Provide the [x, y] coordinate of the cell's center where the given text is located.  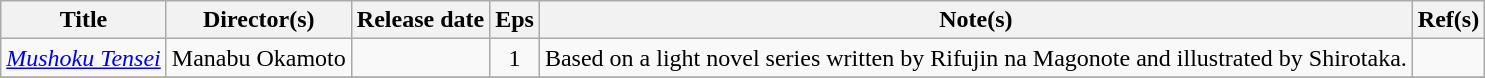
Mushoku Tensei [84, 58]
Based on a light novel series written by Rifujin na Magonote and illustrated by Shirotaka. [976, 58]
Manabu Okamoto [258, 58]
Title [84, 20]
1 [515, 58]
Director(s) [258, 20]
Release date [420, 20]
Ref(s) [1448, 20]
Eps [515, 20]
Note(s) [976, 20]
